From the cell containing the given text, extract its center point as [X, Y] coordinate. 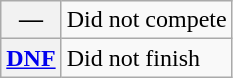
Did not compete [146, 20]
— [31, 20]
Did not finish [146, 58]
DNF [31, 58]
